Find where the given text appears and provide that cell's center as (x, y) coordinate. 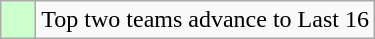
Top two teams advance to Last 16 (206, 20)
